Determine the [x, y] coordinate at the center of the cell enclosing the given text.  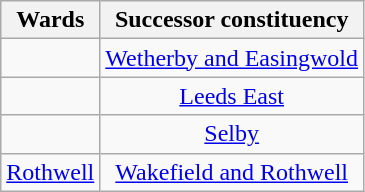
Wakefield and Rothwell [232, 172]
Leeds East [232, 96]
Wetherby and Easingwold [232, 58]
Rothwell [50, 172]
Selby [232, 134]
Wards [50, 20]
Successor constituency [232, 20]
